Search for the cell housing the specified text and yield its [x, y] center coordinate. 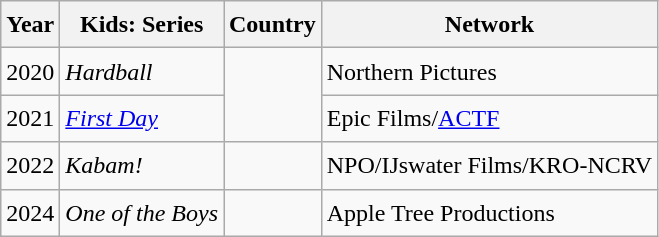
NPO/IJswater Films/KRO-NCRV [489, 166]
2022 [30, 166]
2021 [30, 118]
Hardball [142, 72]
Country [273, 24]
Kids: Series [142, 24]
Year [30, 24]
Kabam! [142, 166]
One of the Boys [142, 212]
First Day [142, 118]
Epic Films/ACTF [489, 118]
2024 [30, 212]
Northern Pictures [489, 72]
Network [489, 24]
Apple Tree Productions [489, 212]
2020 [30, 72]
